Return the (X, Y) coordinate for the center point of the cell that contains the specified text.  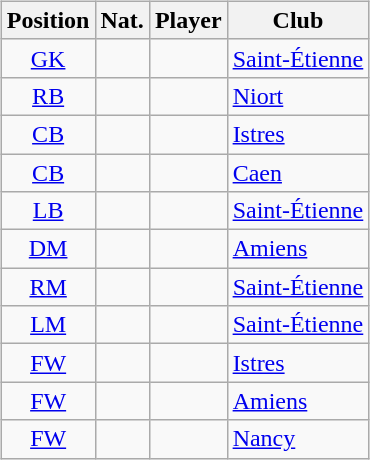
Player (188, 20)
Club (298, 20)
Nat. (122, 20)
LB (48, 211)
RB (48, 96)
GK (48, 58)
DM (48, 249)
Nancy (298, 439)
RM (48, 287)
LM (48, 325)
Niort (298, 96)
Position (48, 20)
Caen (298, 173)
